Identify which cell holds the provided text, then report its [x, y] central coordinate. 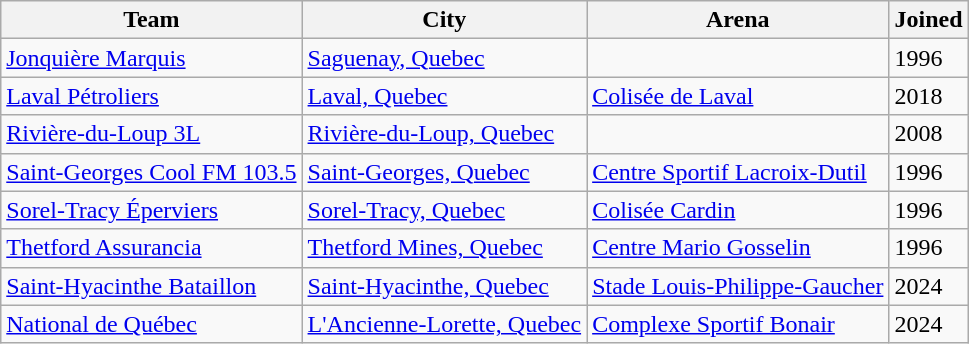
Saint-Georges, Quebec [444, 172]
L'Ancienne-Lorette, Quebec [444, 324]
Sorel-Tracy Éperviers [152, 210]
National de Québec [152, 324]
2008 [928, 134]
Laval, Quebec [444, 96]
2018 [928, 96]
Stade Louis-Philippe-Gaucher [738, 286]
Saint-Hyacinthe Bataillon [152, 286]
City [444, 20]
Centre Mario Gosselin [738, 248]
Centre Sportif Lacroix-Dutil [738, 172]
Jonquière Marquis [152, 58]
Joined [928, 20]
Thetford Assurancia [152, 248]
Saint-Hyacinthe, Quebec [444, 286]
Complexe Sportif Bonair [738, 324]
Arena [738, 20]
Saguenay, Quebec [444, 58]
Sorel-Tracy, Quebec [444, 210]
Rivière-du-Loup, Quebec [444, 134]
Colisée Cardin [738, 210]
Saint-Georges Cool FM 103.5 [152, 172]
Team [152, 20]
Laval Pétroliers [152, 96]
Colisée de Laval [738, 96]
Rivière-du-Loup 3L [152, 134]
Thetford Mines, Quebec [444, 248]
